Identify which cell holds the provided text, then report its [X, Y] central coordinate. 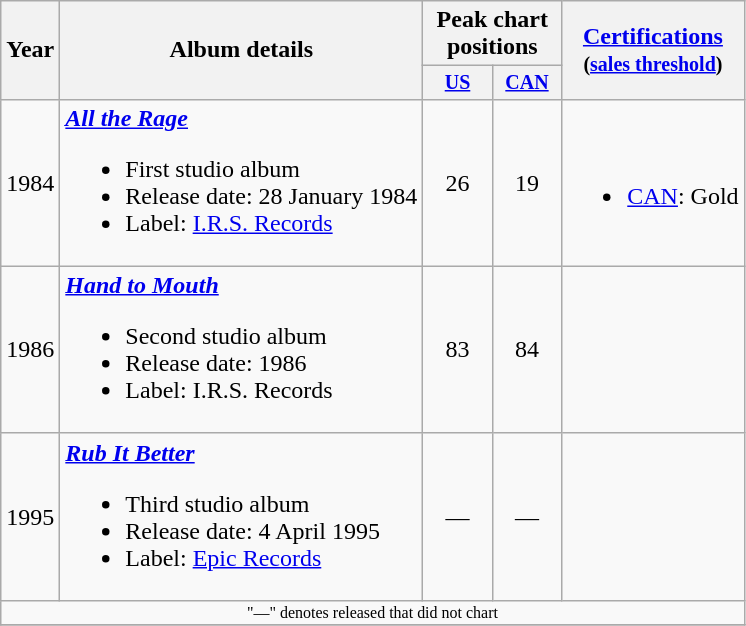
CAN [526, 82]
19 [526, 182]
All the RageFirst studio albumRelease date: 28 January 1984Label: I.R.S. Records [242, 182]
83 [458, 350]
1995 [30, 516]
1986 [30, 350]
"—" denotes released that did not chart [372, 612]
26 [458, 182]
Year [30, 50]
Hand to MouthSecond studio albumRelease date: 1986Label: I.R.S. Records [242, 350]
Certifications(sales threshold) [653, 50]
US [458, 82]
1984 [30, 182]
Peak chartpositions [492, 34]
Rub It BetterThird studio albumRelease date: 4 April 1995Label: Epic Records [242, 516]
84 [526, 350]
Album details [242, 50]
CAN: Gold [653, 182]
